Detect which cell encompasses the target text, then output its (X, Y) center coordinate. 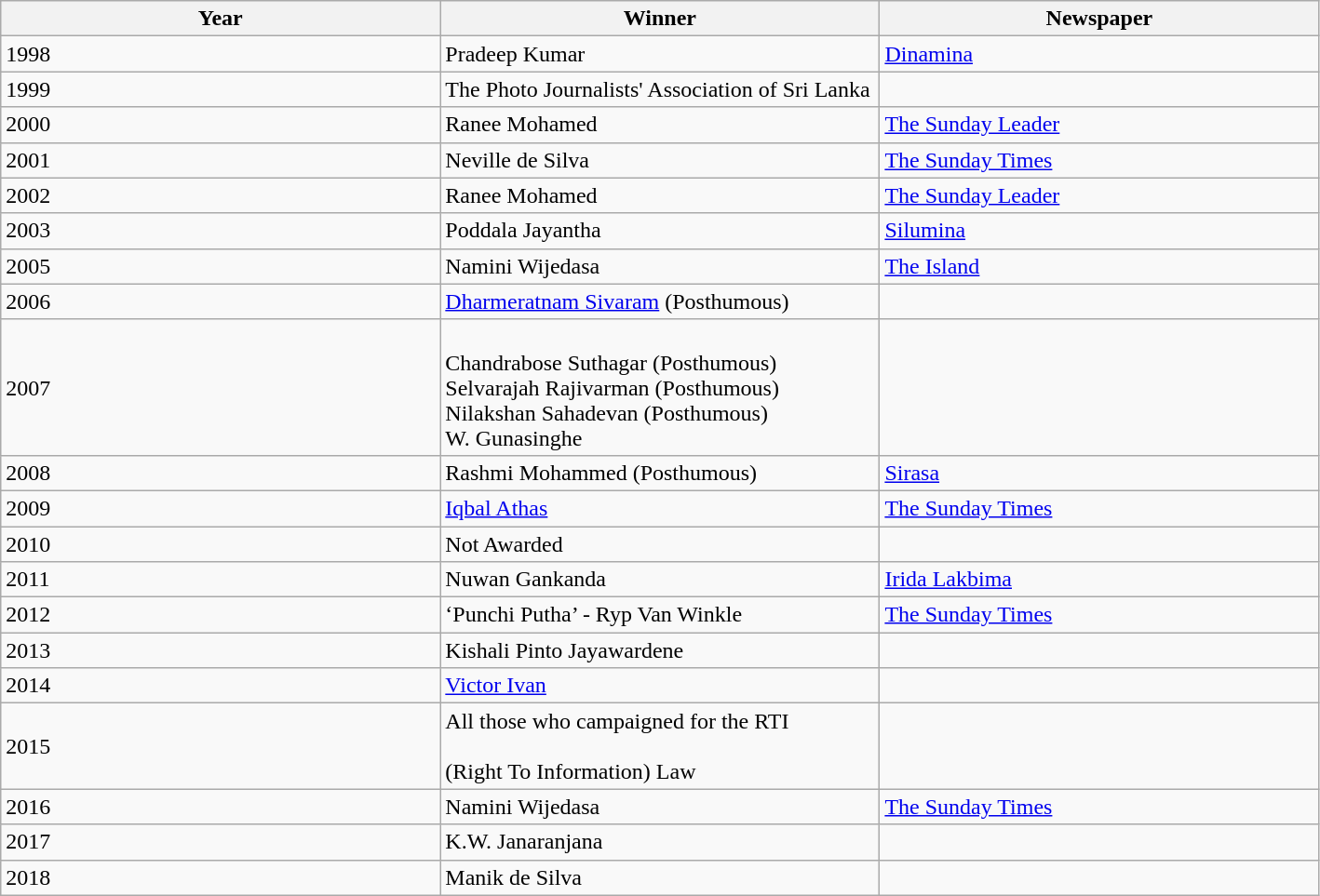
2001 (221, 160)
Rashmi Mohammed (Posthumous) (660, 473)
Neville de Silva (660, 160)
2008 (221, 473)
1999 (221, 89)
2013 (221, 650)
Sirasa (1099, 473)
2005 (221, 266)
Poddala Jayantha (660, 231)
The Photo Journalists' Association of Sri Lanka (660, 89)
Dharmeratnam Sivaram (Posthumous) (660, 301)
K.W. Janaranjana (660, 842)
2014 (221, 686)
2017 (221, 842)
2018 (221, 877)
All those who campaigned for the RTI(Right To Information) Law (660, 746)
Nuwan Gankanda (660, 580)
2006 (221, 301)
2002 (221, 195)
Year (221, 19)
2007 (221, 387)
2011 (221, 580)
Newspaper (1099, 19)
2012 (221, 615)
Dinamina (1099, 54)
2010 (221, 544)
Pradeep Kumar (660, 54)
2000 (221, 125)
Silumina (1099, 231)
Iqbal Athas (660, 508)
Kishali Pinto Jayawardene (660, 650)
Victor Ivan (660, 686)
‘Punchi Putha’ - Ryp Van Winkle (660, 615)
2009 (221, 508)
Winner (660, 19)
Not Awarded (660, 544)
2015 (221, 746)
2016 (221, 807)
1998 (221, 54)
Manik de Silva (660, 877)
Chandrabose Suthagar (Posthumous)Selvarajah Rajivarman (Posthumous)Nilakshan Sahadevan (Posthumous)W. Gunasinghe (660, 387)
Irida Lakbima (1099, 580)
2003 (221, 231)
The Island (1099, 266)
